From the cell containing the given text, extract its center point as (X, Y) coordinate. 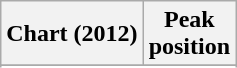
Peakposition (189, 34)
Chart (2012) (72, 34)
